Extract the [x, y] coordinate from the center of the cell holding the provided text.  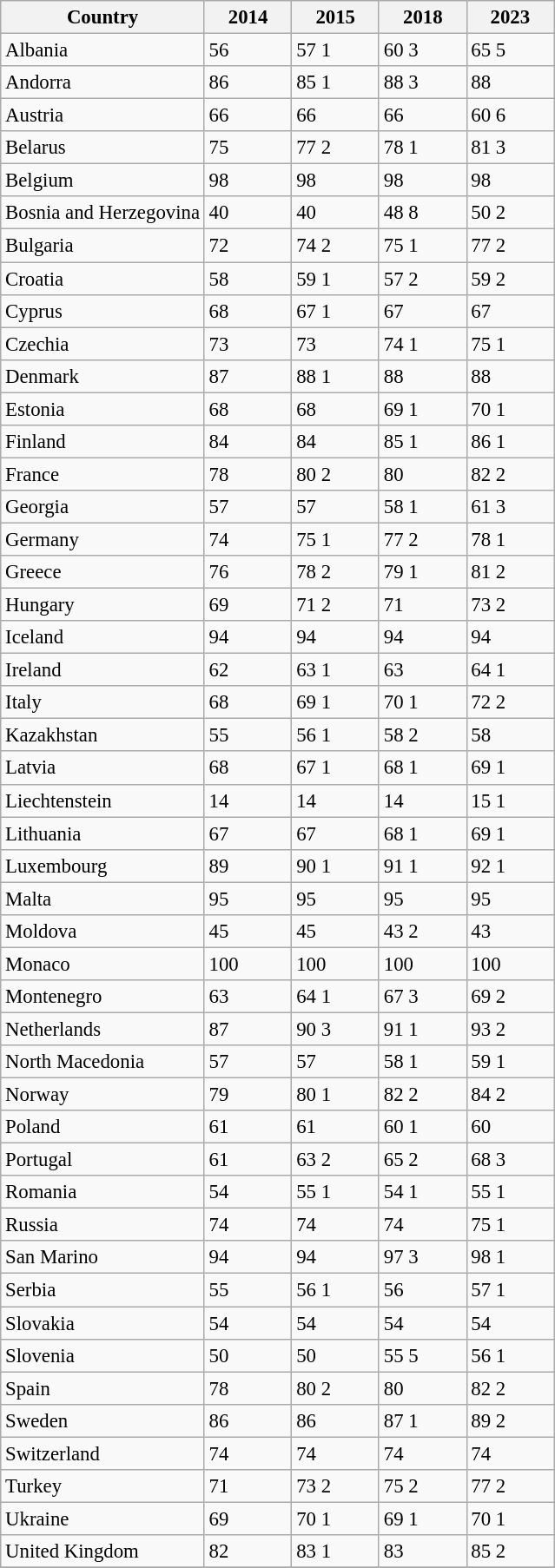
Sweden [102, 1420]
Latvia [102, 768]
Russia [102, 1225]
60 [511, 1127]
65 2 [422, 1160]
89 [248, 866]
61 3 [511, 507]
60 3 [422, 50]
Belarus [102, 148]
Hungary [102, 605]
Lithuania [102, 833]
43 2 [422, 932]
50 2 [511, 213]
74 2 [335, 246]
90 3 [335, 1029]
62 [248, 670]
Kazakhstan [102, 735]
60 6 [511, 115]
Ukraine [102, 1519]
92 1 [511, 866]
Romania [102, 1192]
Netherlands [102, 1029]
63 2 [335, 1160]
60 1 [422, 1127]
57 2 [422, 279]
Germany [102, 539]
Finland [102, 442]
59 2 [511, 279]
Andorra [102, 82]
79 [248, 1095]
Poland [102, 1127]
2014 [248, 17]
Liechtenstein [102, 800]
88 1 [335, 376]
72 2 [511, 702]
65 5 [511, 50]
63 1 [335, 670]
80 1 [335, 1095]
Spain [102, 1388]
68 3 [511, 1160]
71 2 [335, 605]
72 [248, 246]
2018 [422, 17]
82 [248, 1552]
67 3 [422, 997]
North Macedonia [102, 1062]
Moldova [102, 932]
78 2 [335, 572]
75 2 [422, 1486]
Greece [102, 572]
United Kingdom [102, 1552]
Iceland [102, 637]
Montenegro [102, 997]
Country [102, 17]
15 1 [511, 800]
Cyprus [102, 311]
Turkey [102, 1486]
Norway [102, 1095]
Bosnia and Herzegovina [102, 213]
Georgia [102, 507]
Denmark [102, 376]
69 2 [511, 997]
76 [248, 572]
Serbia [102, 1290]
58 2 [422, 735]
Belgium [102, 181]
43 [511, 932]
88 3 [422, 82]
Malta [102, 899]
86 1 [511, 442]
79 1 [422, 572]
Monaco [102, 964]
84 2 [511, 1095]
Estonia [102, 409]
Croatia [102, 279]
2015 [335, 17]
Ireland [102, 670]
97 3 [422, 1258]
48 8 [422, 213]
89 2 [511, 1420]
2023 [511, 17]
Czechia [102, 344]
55 5 [422, 1355]
Albania [102, 50]
France [102, 474]
Portugal [102, 1160]
San Marino [102, 1258]
54 1 [422, 1192]
87 1 [422, 1420]
Slovenia [102, 1355]
Austria [102, 115]
74 1 [422, 344]
93 2 [511, 1029]
Slovakia [102, 1323]
81 2 [511, 572]
75 [248, 148]
81 3 [511, 148]
Bulgaria [102, 246]
Switzerland [102, 1453]
85 2 [511, 1552]
90 1 [335, 866]
Italy [102, 702]
83 [422, 1552]
Luxembourg [102, 866]
83 1 [335, 1552]
98 1 [511, 1258]
